Search for the cell housing the specified text and yield its [X, Y] center coordinate. 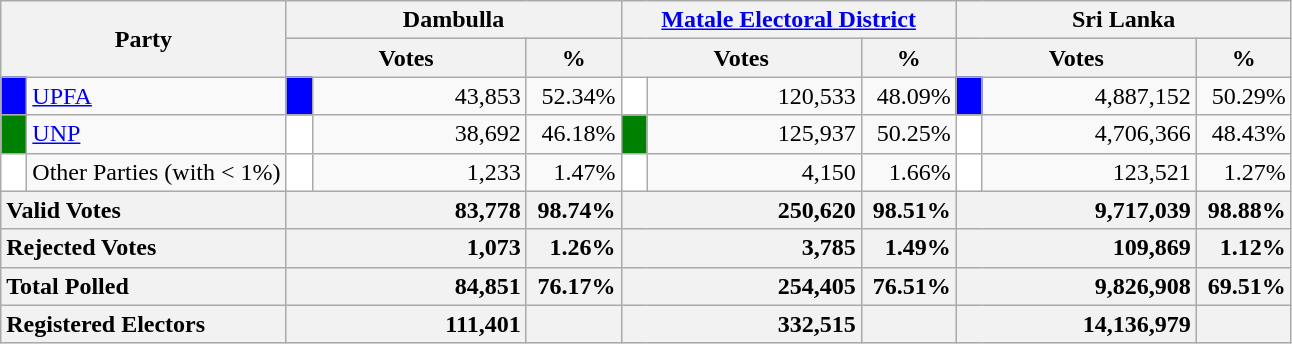
38,692 [419, 134]
1.49% [908, 248]
43,853 [419, 96]
4,887,152 [1089, 96]
111,401 [406, 324]
52.34% [574, 96]
254,405 [741, 286]
Matale Electoral District [788, 20]
109,869 [1076, 248]
9,717,039 [1076, 210]
69.51% [1244, 286]
UNP [156, 134]
3,785 [741, 248]
98.74% [574, 210]
125,937 [754, 134]
46.18% [574, 134]
Dambulla [454, 20]
4,150 [754, 172]
98.88% [1244, 210]
Party [144, 39]
1.26% [574, 248]
Valid Votes [144, 210]
9,826,908 [1076, 286]
Other Parties (with < 1%) [156, 172]
1.12% [1244, 248]
120,533 [754, 96]
1,073 [406, 248]
50.29% [1244, 96]
48.09% [908, 96]
14,136,979 [1076, 324]
332,515 [741, 324]
48.43% [1244, 134]
84,851 [406, 286]
98.51% [908, 210]
Total Polled [144, 286]
Rejected Votes [144, 248]
76.51% [908, 286]
83,778 [406, 210]
4,706,366 [1089, 134]
123,521 [1089, 172]
1.27% [1244, 172]
Registered Electors [144, 324]
250,620 [741, 210]
1.66% [908, 172]
UPFA [156, 96]
Sri Lanka [1124, 20]
1.47% [574, 172]
1,233 [419, 172]
50.25% [908, 134]
76.17% [574, 286]
